Identify which cell holds the provided text, then report its (x, y) central coordinate. 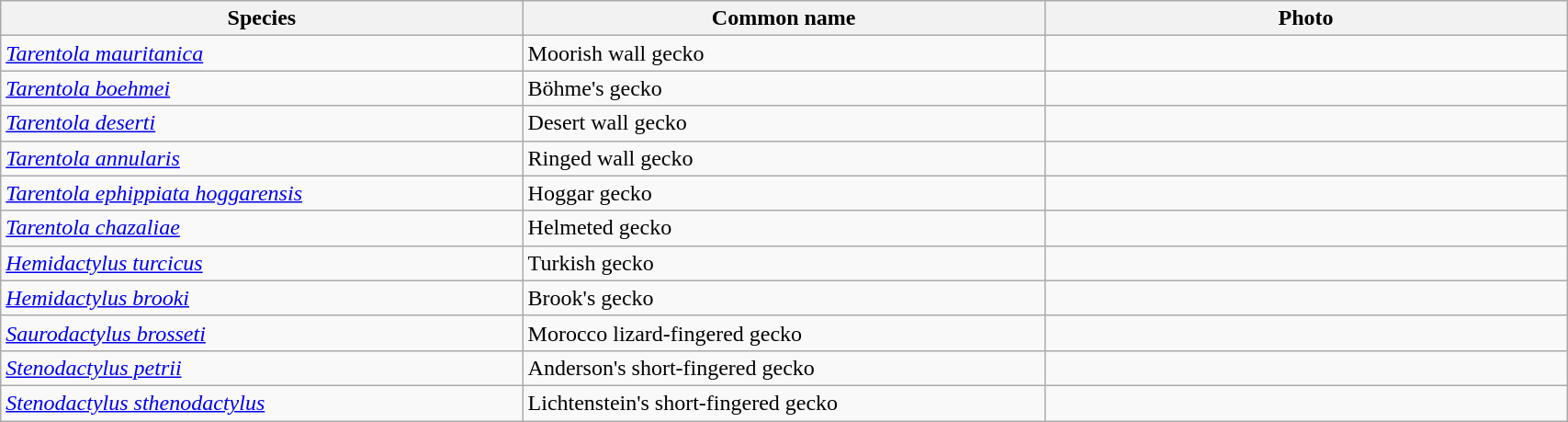
Tarentola boehmei (262, 88)
Desert wall gecko (784, 123)
Lichtenstein's short-fingered gecko (784, 403)
Böhme's gecko (784, 88)
Moorish wall gecko (784, 53)
Ringed wall gecko (784, 158)
Tarentola deserti (262, 123)
Stenodactylus petrii (262, 368)
Species (262, 18)
Turkish gecko (784, 263)
Morocco lizard-fingered gecko (784, 333)
Hoggar gecko (784, 193)
Stenodactylus sthenodactylus (262, 403)
Helmeted gecko (784, 228)
Tarentola annularis (262, 158)
Tarentola ephippiata hoggarensis (262, 193)
Hemidactylus turcicus (262, 263)
Hemidactylus brooki (262, 298)
Saurodactylus brosseti (262, 333)
Tarentola chazaliae (262, 228)
Brook's gecko (784, 298)
Tarentola mauritanica (262, 53)
Anderson's short-fingered gecko (784, 368)
Common name (784, 18)
Photo (1305, 18)
